Scan for the cell matching the given text and deliver its (X, Y) coordinate at center. 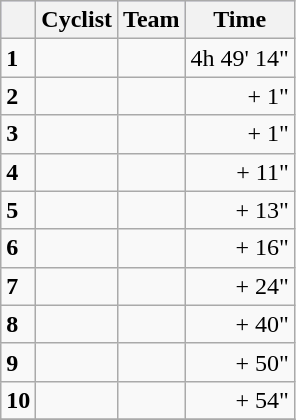
7 (18, 286)
+ 54" (240, 400)
8 (18, 324)
Cyclist (77, 20)
+ 40" (240, 324)
5 (18, 210)
2 (18, 96)
9 (18, 362)
1 (18, 58)
+ 16" (240, 248)
+ 24" (240, 286)
Team (152, 20)
3 (18, 134)
Time (240, 20)
10 (18, 400)
4h 49' 14" (240, 58)
4 (18, 172)
+ 11" (240, 172)
+ 50" (240, 362)
6 (18, 248)
+ 13" (240, 210)
